Scan for the cell matching the given text and deliver its (X, Y) coordinate at center. 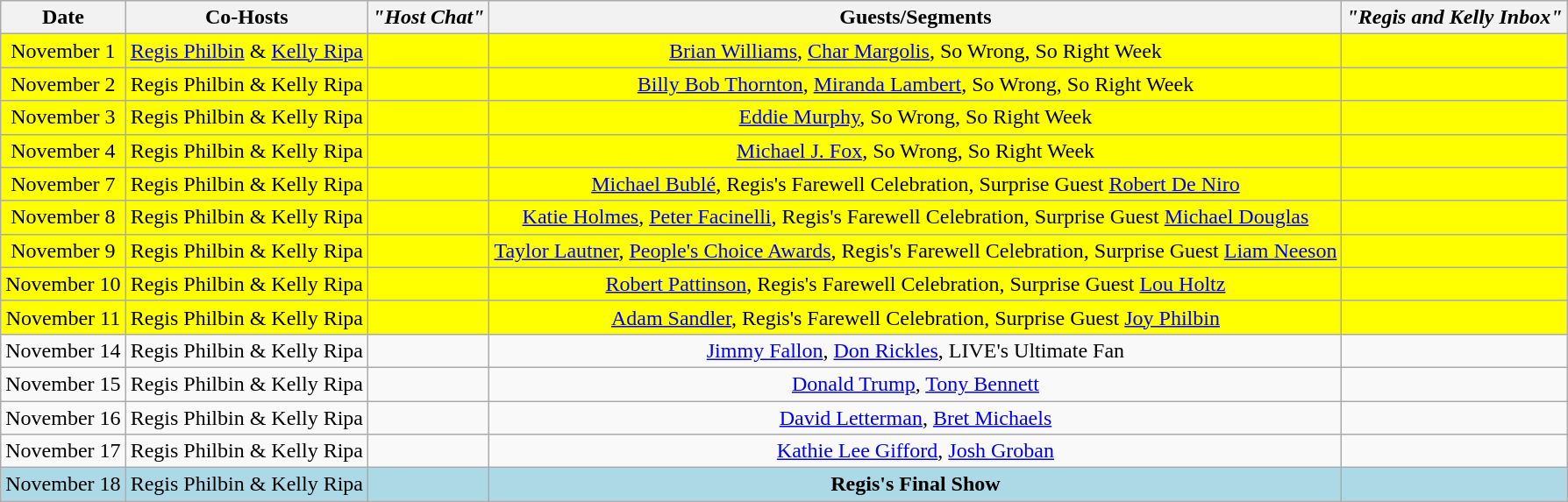
November 17 (63, 451)
November 14 (63, 350)
November 9 (63, 251)
Taylor Lautner, People's Choice Awards, Regis's Farewell Celebration, Surprise Guest Liam Neeson (916, 251)
Co-Hosts (246, 18)
November 10 (63, 284)
Kathie Lee Gifford, Josh Groban (916, 451)
November 16 (63, 418)
November 1 (63, 51)
Adam Sandler, Regis's Farewell Celebration, Surprise Guest Joy Philbin (916, 317)
David Letterman, Bret Michaels (916, 418)
"Regis and Kelly Inbox" (1454, 18)
Guests/Segments (916, 18)
Jimmy Fallon, Don Rickles, LIVE's Ultimate Fan (916, 350)
November 2 (63, 84)
November 18 (63, 484)
November 11 (63, 317)
November 15 (63, 384)
Michael J. Fox, So Wrong, So Right Week (916, 151)
Katie Holmes, Peter Facinelli, Regis's Farewell Celebration, Surprise Guest Michael Douglas (916, 217)
Robert Pattinson, Regis's Farewell Celebration, Surprise Guest Lou Holtz (916, 284)
Billy Bob Thornton, Miranda Lambert, So Wrong, So Right Week (916, 84)
November 4 (63, 151)
Michael Bublé, Regis's Farewell Celebration, Surprise Guest Robert De Niro (916, 184)
"Host Chat" (429, 18)
November 8 (63, 217)
November 3 (63, 117)
Eddie Murphy, So Wrong, So Right Week (916, 117)
Donald Trump, Tony Bennett (916, 384)
Date (63, 18)
Regis's Final Show (916, 484)
November 7 (63, 184)
Brian Williams, Char Margolis, So Wrong, So Right Week (916, 51)
